Output the [x, y] coordinate of the center of the cell containing the given text.  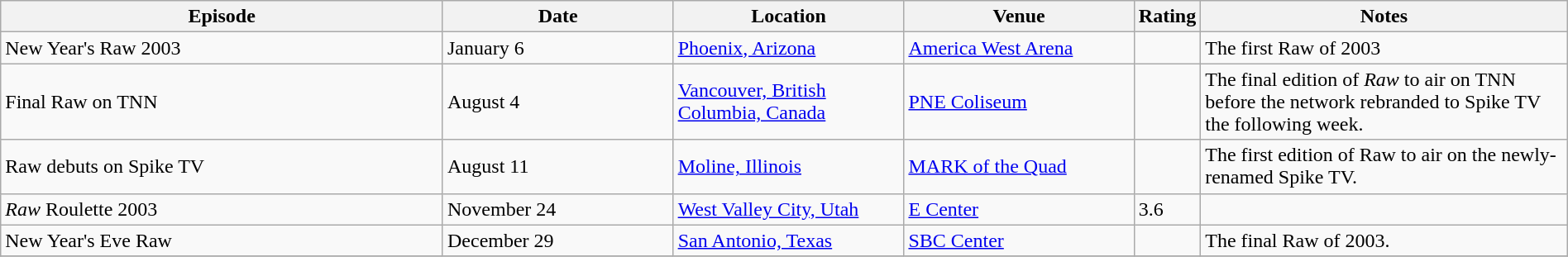
Raw Roulette 2003 [222, 209]
November 24 [557, 209]
Notes [1384, 17]
Episode [222, 17]
Final Raw on TNN [222, 102]
Moline, Illinois [789, 167]
Rating [1167, 17]
America West Arena [1019, 48]
Vancouver, British Columbia, Canada [789, 102]
Raw debuts on Spike TV [222, 167]
Location [789, 17]
Venue [1019, 17]
December 29 [557, 240]
January 6 [557, 48]
3.6 [1167, 209]
E Center [1019, 209]
The final Raw of 2003. [1384, 240]
New Year's Eve Raw [222, 240]
SBC Center [1019, 240]
MARK of the Quad [1019, 167]
New Year's Raw 2003 [222, 48]
Phoenix, Arizona [789, 48]
The first edition of Raw to air on the newly-renamed Spike TV. [1384, 167]
The first Raw of 2003 [1384, 48]
August 11 [557, 167]
The final edition of Raw to air on TNN before the network rebranded to Spike TV the following week. [1384, 102]
PNE Coliseum [1019, 102]
Date [557, 17]
West Valley City, Utah [789, 209]
San Antonio, Texas [789, 240]
August 4 [557, 102]
